Identify which cell holds the provided text, then report its (x, y) central coordinate. 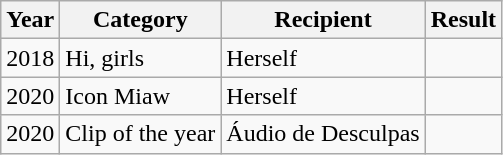
Hi, girls (140, 58)
Áudio de Desculpas (323, 134)
Icon Miaw (140, 96)
Clip of the year (140, 134)
Recipient (323, 20)
Category (140, 20)
2018 (30, 58)
Result (463, 20)
Year (30, 20)
